Determine the (X, Y) coordinate at the center of the cell enclosing the given text.  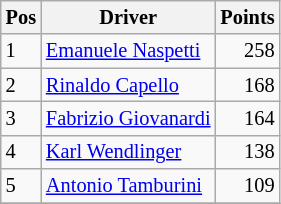
4 (21, 152)
Driver (128, 17)
Pos (21, 17)
109 (247, 186)
258 (247, 51)
164 (247, 118)
5 (21, 186)
Karl Wendlinger (128, 152)
168 (247, 85)
2 (21, 85)
Emanuele Naspetti (128, 51)
138 (247, 152)
Points (247, 17)
3 (21, 118)
Rinaldo Capello (128, 85)
Antonio Tamburini (128, 186)
Fabrizio Giovanardi (128, 118)
1 (21, 51)
